Provide the [X, Y] coordinate of the cell's center where the given text is located.  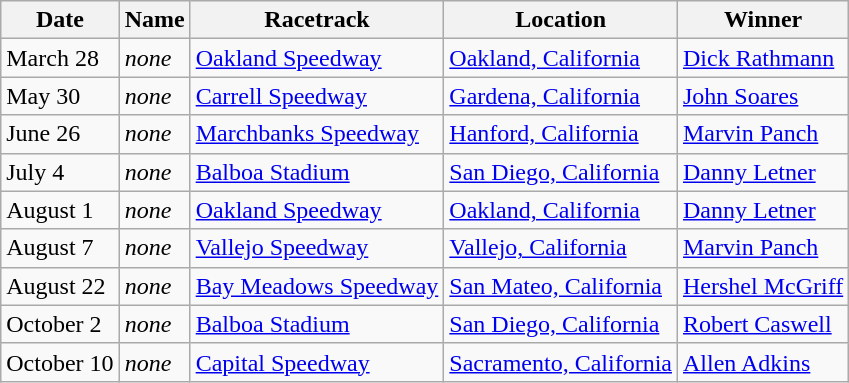
Capital Speedway [317, 362]
Carrell Speedway [317, 96]
Racetrack [317, 20]
August 7 [60, 248]
Marchbanks Speedway [317, 134]
John Soares [762, 96]
Allen Adkins [762, 362]
Winner [762, 20]
Vallejo Speedway [317, 248]
August 22 [60, 286]
Location [561, 20]
Bay Meadows Speedway [317, 286]
October 10 [60, 362]
Gardena, California [561, 96]
May 30 [60, 96]
Date [60, 20]
Dick Rathmann [762, 58]
October 2 [60, 324]
June 26 [60, 134]
March 28 [60, 58]
Vallejo, California [561, 248]
Hershel McGriff [762, 286]
San Mateo, California [561, 286]
Hanford, California [561, 134]
Sacramento, California [561, 362]
Robert Caswell [762, 324]
August 1 [60, 210]
July 4 [60, 172]
Name [154, 20]
